Determine the (x, y) coordinate at the center of the cell enclosing the given text.  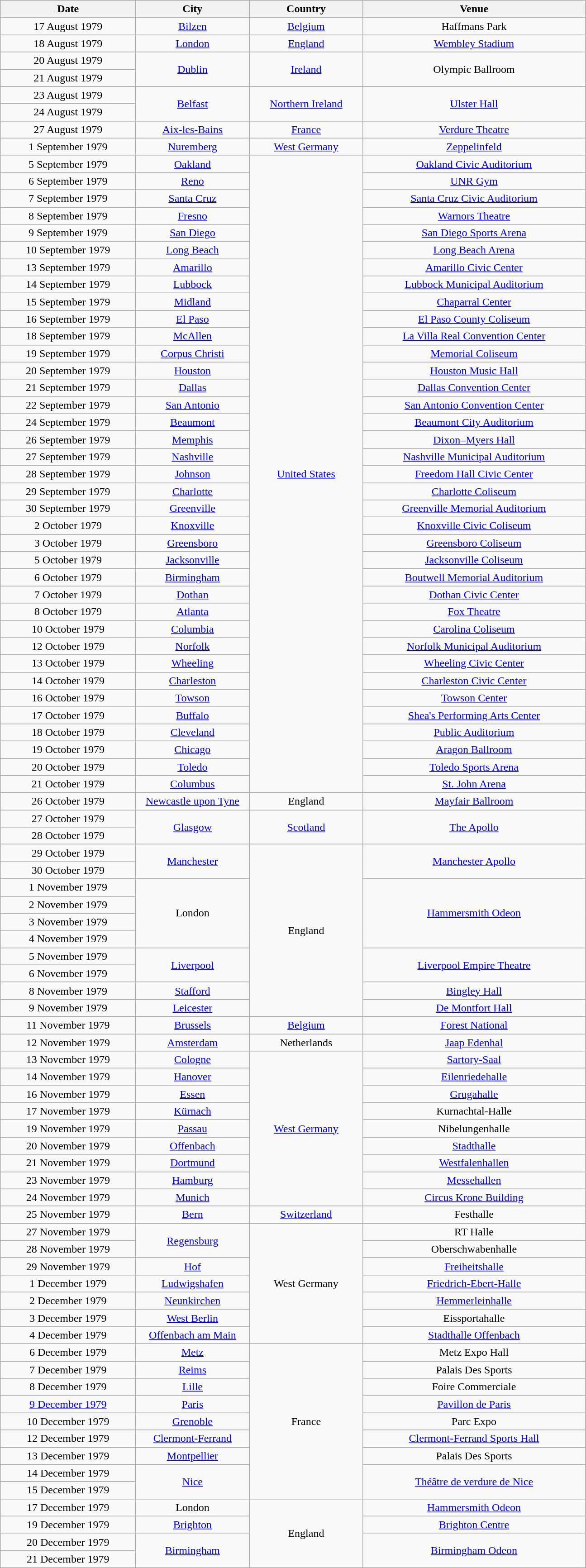
Lubbock Municipal Auditorium (474, 285)
Beaumont City Auditorium (474, 422)
Liverpool (193, 965)
Parc Expo (474, 1421)
Netherlands (306, 1042)
Amarillo Civic Center (474, 267)
13 December 1979 (68, 1456)
Charlotte Coliseum (474, 491)
26 October 1979 (68, 801)
Hemmerleinhalle (474, 1301)
San Diego Sports Arena (474, 233)
19 October 1979 (68, 749)
20 September 1979 (68, 371)
Bern (193, 1215)
Charlotte (193, 491)
Manchester (193, 862)
Grugahalle (474, 1094)
26 September 1979 (68, 439)
Freiheitshalle (474, 1266)
17 December 1979 (68, 1507)
Knoxville Civic Coliseum (474, 526)
El Paso (193, 319)
20 November 1979 (68, 1146)
West Berlin (193, 1318)
Brighton (193, 1525)
Essen (193, 1094)
Long Beach (193, 250)
8 September 1979 (68, 216)
McAllen (193, 336)
Verdure Theatre (474, 129)
UNR Gym (474, 181)
5 November 1979 (68, 956)
Hof (193, 1266)
28 September 1979 (68, 474)
Carolina Coliseum (474, 629)
Messehallen (474, 1180)
Olympic Ballroom (474, 69)
Circus Krone Building (474, 1197)
Foire Commerciale (474, 1387)
18 October 1979 (68, 732)
13 November 1979 (68, 1060)
Ludwigshafen (193, 1283)
12 October 1979 (68, 646)
Sartory-Saal (474, 1060)
Northern Ireland (306, 104)
Théâtre de verdure de Nice (474, 1482)
Nashville (193, 457)
Shea's Performing Arts Center (474, 715)
Wheeling Civic Center (474, 663)
Oakland Civic Auditorium (474, 164)
1 December 1979 (68, 1283)
Public Auditorium (474, 732)
Dallas Convention Center (474, 388)
Jaap Edenhal (474, 1042)
Fox Theatre (474, 612)
27 October 1979 (68, 819)
Jacksonville Coliseum (474, 560)
6 November 1979 (68, 973)
Norfolk Municipal Auditorium (474, 646)
Nibelungenhalle (474, 1129)
25 November 1979 (68, 1215)
6 September 1979 (68, 181)
Eilenriedehalle (474, 1077)
United States (306, 474)
Jacksonville (193, 560)
Neunkirchen (193, 1301)
Buffalo (193, 715)
Warnors Theatre (474, 216)
22 September 1979 (68, 405)
Oakland (193, 164)
10 December 1979 (68, 1421)
Reims (193, 1370)
Leicester (193, 1008)
Dixon–Myers Hall (474, 439)
27 August 1979 (68, 129)
Reno (193, 181)
Stafford (193, 991)
Venue (474, 9)
The Apollo (474, 827)
Westfalenhallen (474, 1163)
24 September 1979 (68, 422)
21 September 1979 (68, 388)
Dothan Civic Center (474, 595)
20 December 1979 (68, 1542)
Clermont-Ferrand Sports Hall (474, 1439)
20 October 1979 (68, 767)
Bingley Hall (474, 991)
Scotland (306, 827)
De Montfort Hall (474, 1008)
27 November 1979 (68, 1232)
Houston (193, 371)
Greensboro Coliseum (474, 543)
18 August 1979 (68, 43)
Kurnachtal-Halle (474, 1111)
Glasgow (193, 827)
Greensboro (193, 543)
San Antonio (193, 405)
Dublin (193, 69)
Nice (193, 1482)
20 August 1979 (68, 61)
16 October 1979 (68, 698)
11 November 1979 (68, 1025)
Birmingham Odeon (474, 1550)
12 November 1979 (68, 1042)
14 October 1979 (68, 681)
29 September 1979 (68, 491)
3 November 1979 (68, 922)
19 December 1979 (68, 1525)
Haffmans Park (474, 26)
Columbus (193, 784)
Bilzen (193, 26)
Greenville (193, 509)
Chicago (193, 749)
St. John Arena (474, 784)
Towson Center (474, 698)
Knoxville (193, 526)
City (193, 9)
18 September 1979 (68, 336)
Aragon Ballroom (474, 749)
Montpellier (193, 1456)
12 December 1979 (68, 1439)
9 November 1979 (68, 1008)
Lille (193, 1387)
14 December 1979 (68, 1473)
17 October 1979 (68, 715)
Brighton Centre (474, 1525)
Houston Music Hall (474, 371)
16 September 1979 (68, 319)
Cologne (193, 1060)
Date (68, 9)
29 October 1979 (68, 853)
Mayfair Ballroom (474, 801)
Corpus Christi (193, 353)
Offenbach am Main (193, 1335)
Newcastle upon Tyne (193, 801)
Country (306, 9)
Zeppelinfeld (474, 147)
28 October 1979 (68, 836)
Johnson (193, 474)
29 November 1979 (68, 1266)
17 August 1979 (68, 26)
Fresno (193, 216)
2 October 1979 (68, 526)
10 October 1979 (68, 629)
Santa Cruz Civic Auditorium (474, 198)
Friedrich-Ebert-Halle (474, 1283)
2 December 1979 (68, 1301)
6 December 1979 (68, 1353)
Forest National (474, 1025)
Metz (193, 1353)
Long Beach Arena (474, 250)
Charleston Civic Center (474, 681)
Kürnach (193, 1111)
7 December 1979 (68, 1370)
3 October 1979 (68, 543)
13 October 1979 (68, 663)
Passau (193, 1129)
17 November 1979 (68, 1111)
Switzerland (306, 1215)
Memphis (193, 439)
Ireland (306, 69)
Dortmund (193, 1163)
15 September 1979 (68, 302)
Nashville Municipal Auditorium (474, 457)
13 September 1979 (68, 267)
La Villa Real Convention Center (474, 336)
Wembley Stadium (474, 43)
19 September 1979 (68, 353)
San Antonio Convention Center (474, 405)
27 September 1979 (68, 457)
Eissportahalle (474, 1318)
Festhalle (474, 1215)
23 August 1979 (68, 95)
2 November 1979 (68, 905)
8 November 1979 (68, 991)
RT Halle (474, 1232)
Manchester Apollo (474, 862)
Chaparral Center (474, 302)
Stadthalle Offenbach (474, 1335)
21 November 1979 (68, 1163)
Wheeling (193, 663)
Memorial Coliseum (474, 353)
Paris (193, 1404)
Atlanta (193, 612)
28 November 1979 (68, 1249)
24 August 1979 (68, 112)
3 December 1979 (68, 1318)
Freedom Hall Civic Center (474, 474)
Oberschwabenhalle (474, 1249)
30 September 1979 (68, 509)
5 September 1979 (68, 164)
Dallas (193, 388)
Greenville Memorial Auditorium (474, 509)
19 November 1979 (68, 1129)
23 November 1979 (68, 1180)
1 September 1979 (68, 147)
14 November 1979 (68, 1077)
7 September 1979 (68, 198)
1 November 1979 (68, 887)
Towson (193, 698)
24 November 1979 (68, 1197)
Beaumont (193, 422)
Boutwell Memorial Auditorium (474, 577)
Belfast (193, 104)
Pavillon de Paris (474, 1404)
Norfolk (193, 646)
Regensburg (193, 1240)
Metz Expo Hall (474, 1353)
Hamburg (193, 1180)
Charleston (193, 681)
Clermont-Ferrand (193, 1439)
Brussels (193, 1025)
San Diego (193, 233)
Ulster Hall (474, 104)
El Paso County Coliseum (474, 319)
Hanover (193, 1077)
16 November 1979 (68, 1094)
21 October 1979 (68, 784)
Nuremberg (193, 147)
30 October 1979 (68, 870)
Amarillo (193, 267)
9 September 1979 (68, 233)
Offenbach (193, 1146)
Columbia (193, 629)
Stadthalle (474, 1146)
Toledo (193, 767)
6 October 1979 (68, 577)
Santa Cruz (193, 198)
10 September 1979 (68, 250)
8 October 1979 (68, 612)
Lubbock (193, 285)
7 October 1979 (68, 595)
Dothan (193, 595)
21 August 1979 (68, 78)
Amsterdam (193, 1042)
4 December 1979 (68, 1335)
Cleveland (193, 732)
Munich (193, 1197)
14 September 1979 (68, 285)
Liverpool Empire Theatre (474, 965)
5 October 1979 (68, 560)
4 November 1979 (68, 939)
15 December 1979 (68, 1490)
Midland (193, 302)
Aix-les-Bains (193, 129)
8 December 1979 (68, 1387)
Toledo Sports Arena (474, 767)
21 December 1979 (68, 1559)
9 December 1979 (68, 1404)
Grenoble (193, 1421)
